Search for the cell housing the specified text and yield its (x, y) center coordinate. 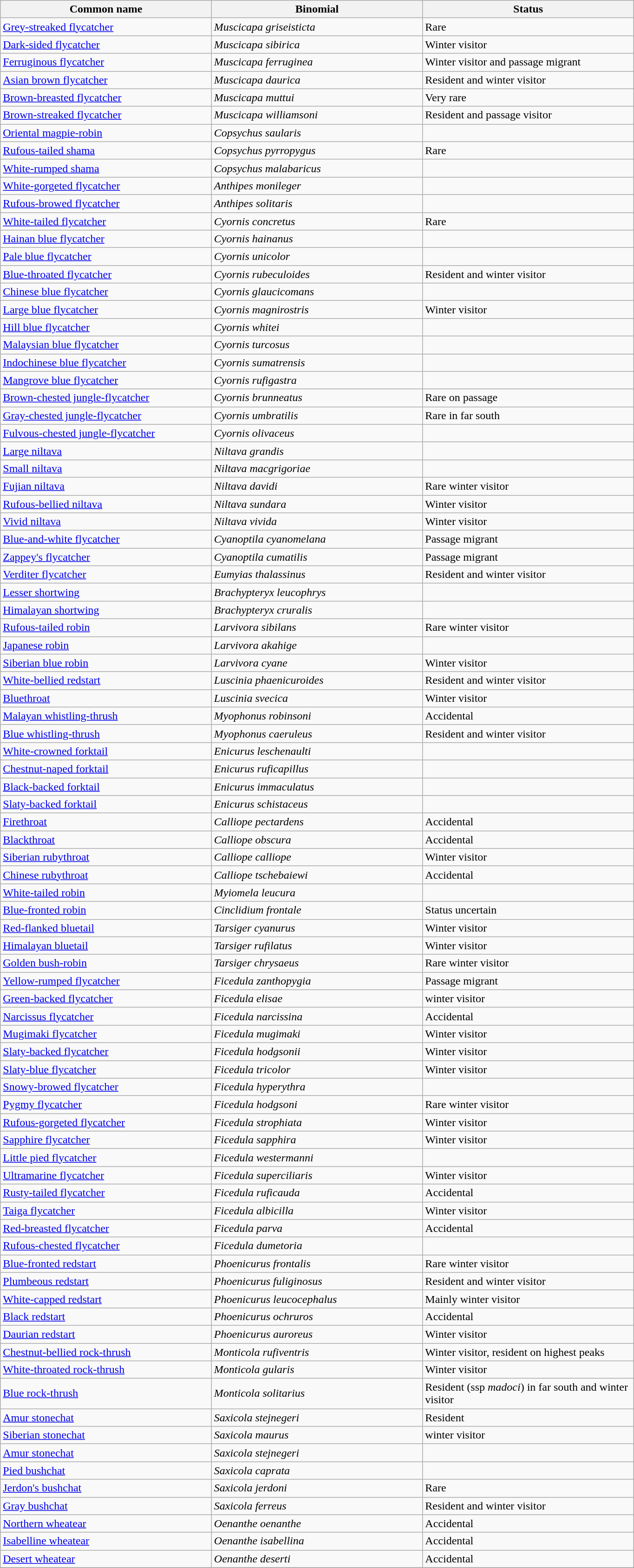
Phoenicurus auroreus (317, 1334)
Phoenicurus ochruros (317, 1316)
Enicurus schistaceus (317, 804)
Niltava sundara (317, 504)
Fujian niltava (106, 486)
Chestnut-bellied rock-thrush (106, 1352)
Rare in far south (529, 415)
Brachypteryx leucophrys (317, 592)
Niltava vivida (317, 522)
Bluethroat (106, 698)
Binomial (317, 9)
Cyornis magnirostris (317, 310)
Himalayan shortwing (106, 610)
Enicurus leschenaulti (317, 751)
Cyornis glaucicomans (317, 292)
Blue-throated flycatcher (106, 274)
Rufous-tailed robin (106, 628)
Isabelline wheatear (106, 1541)
Red-breasted flycatcher (106, 1228)
Little pied flycatcher (106, 1158)
Chinese rubythroat (106, 875)
Mugimaki flycatcher (106, 1034)
Slaty-backed forktail (106, 804)
Large niltava (106, 451)
Dark-sided flycatcher (106, 45)
White-throated rock-thrush (106, 1370)
Oenanthe deserti (317, 1559)
Slaty-backed flycatcher (106, 1051)
Resident and passage visitor (529, 115)
Slaty-blue flycatcher (106, 1069)
Blue-fronted redstart (106, 1263)
Very rare (529, 97)
Calliope pectardens (317, 822)
Brown-chested jungle-flycatcher (106, 398)
Hill blue flycatcher (106, 327)
Narcissus flycatcher (106, 1016)
Winter visitor and passage migrant (529, 62)
White-capped redstart (106, 1299)
Ferruginous flycatcher (106, 62)
Eumyias thalassinus (317, 575)
Monticola solitarius (317, 1393)
Cyornis brunneatus (317, 398)
Golden bush-robin (106, 963)
Luscinia phaenicuroides (317, 680)
Red-flanked bluetail (106, 928)
Cyornis hainanus (317, 239)
Copsychus saularis (317, 133)
Yellow-rumped flycatcher (106, 981)
Oriental magpie-robin (106, 133)
Blue whistling-thrush (106, 733)
Cyornis turcosus (317, 345)
Malaysian blue flycatcher (106, 345)
Gray bushchat (106, 1506)
Niltava davidi (317, 486)
Ficedula elisae (317, 998)
Cyornis unicolor (317, 257)
Cyornis concretus (317, 221)
Daurian redstart (106, 1334)
Resident (529, 1418)
Grey-streaked flycatcher (106, 27)
Enicurus immaculatus (317, 787)
Enicurus ruficapillus (317, 769)
Black redstart (106, 1316)
Cyanoptila cyanomelana (317, 539)
Ficedula hodgsonii (317, 1051)
White-bellied redstart (106, 680)
Cyornis olivaceus (317, 433)
Northern wheatear (106, 1523)
Ficedula narcissina (317, 1016)
Mainly winter visitor (529, 1299)
Larvivora sibilans (317, 628)
Muscicapa sibirica (317, 45)
Ficedula superciliaris (317, 1175)
White-gorgeted flycatcher (106, 186)
Mangrove blue flycatcher (106, 380)
Copsychus malabaricus (317, 168)
Ficedula dumetoria (317, 1246)
Blue-and-white flycatcher (106, 539)
Calliope tschebaiewi (317, 875)
Fulvous-chested jungle-flycatcher (106, 433)
Tarsiger rufilatus (317, 946)
Verditer flycatcher (106, 575)
Siberian stonechat (106, 1435)
Siberian blue robin (106, 663)
Resident (ssp madoci) in far south and winter visitor (529, 1393)
Ficedula hyperythra (317, 1087)
Blackthroat (106, 840)
Common name (106, 9)
Luscinia svecica (317, 698)
Japanese robin (106, 645)
Larvivora akahige (317, 645)
Himalayan bluetail (106, 946)
Calliope obscura (317, 840)
Black-backed forktail (106, 787)
Ficedula sapphira (317, 1140)
Status (529, 9)
Tarsiger cyanurus (317, 928)
Ficedula zanthopygia (317, 981)
Lesser shortwing (106, 592)
Saxicola caprata (317, 1471)
Siberian rubythroat (106, 857)
Saxicola jerdoni (317, 1488)
Copsychus pyrropygus (317, 150)
Myophonus robinsoni (317, 716)
Chinese blue flycatcher (106, 292)
Myiomela leucura (317, 893)
Muscicapa williamsoni (317, 115)
Hainan blue flycatcher (106, 239)
Zappey's flycatcher (106, 557)
Niltava grandis (317, 451)
Green-backed flycatcher (106, 998)
Asian brown flycatcher (106, 80)
White-crowned forktail (106, 751)
Ficedula parva (317, 1228)
Myophonus caeruleus (317, 733)
Ficedula ruficauda (317, 1193)
Cyornis whitei (317, 327)
Cyornis umbratilis (317, 415)
Ficedula albicilla (317, 1211)
White-rumped shama (106, 168)
Brown-streaked flycatcher (106, 115)
Brown-breasted flycatcher (106, 97)
Saxicola maurus (317, 1435)
Sapphire flycatcher (106, 1140)
Phoenicurus frontalis (317, 1263)
Muscicapa ferruginea (317, 62)
Calliope calliope (317, 857)
Pied bushchat (106, 1471)
Desert wheatear (106, 1559)
Monticola rufiventris (317, 1352)
Taiga flycatcher (106, 1211)
Small niltava (106, 468)
Anthipes monileger (317, 186)
Firethroat (106, 822)
Rufous-gorgeted flycatcher (106, 1122)
Ficedula strophiata (317, 1122)
White-tailed flycatcher (106, 221)
Snowy-browed flycatcher (106, 1087)
Cyanoptila cumatilis (317, 557)
Rare on passage (529, 398)
Pale blue flycatcher (106, 257)
Muscicapa muttui (317, 97)
Vivid niltava (106, 522)
Ficedula mugimaki (317, 1034)
Rufous-bellied niltava (106, 504)
Jerdon's bushchat (106, 1488)
Tarsiger chrysaeus (317, 963)
Ficedula hodgsoni (317, 1105)
Ficedula tricolor (317, 1069)
Rufous-tailed shama (106, 150)
Malayan whistling-thrush (106, 716)
White-tailed robin (106, 893)
Brachypteryx cruralis (317, 610)
Ultramarine flycatcher (106, 1175)
Phoenicurus leucocephalus (317, 1299)
Oenanthe oenanthe (317, 1523)
Chestnut-naped forktail (106, 769)
Oenanthe isabellina (317, 1541)
Gray-chested jungle-flycatcher (106, 415)
Rufous-chested flycatcher (106, 1246)
Plumbeous redstart (106, 1281)
Niltava macgrigoriae (317, 468)
Blue rock-thrush (106, 1393)
Monticola gularis (317, 1370)
Indochinese blue flycatcher (106, 363)
Ficedula westermanni (317, 1158)
Larvivora cyane (317, 663)
Winter visitor, resident on highest peaks (529, 1352)
Rufous-browed flycatcher (106, 203)
Muscicapa daurica (317, 80)
Blue-fronted robin (106, 910)
Phoenicurus fuliginosus (317, 1281)
Large blue flycatcher (106, 310)
Cyornis rufigastra (317, 380)
Pygmy flycatcher (106, 1105)
Status uncertain (529, 910)
Cinclidium frontale (317, 910)
Anthipes solitaris (317, 203)
Rusty-tailed flycatcher (106, 1193)
Muscicapa griseisticta (317, 27)
Cyornis sumatrensis (317, 363)
Saxicola ferreus (317, 1506)
Cyornis rubeculoides (317, 274)
